From the cell containing the given text, extract its center point as [x, y] coordinate. 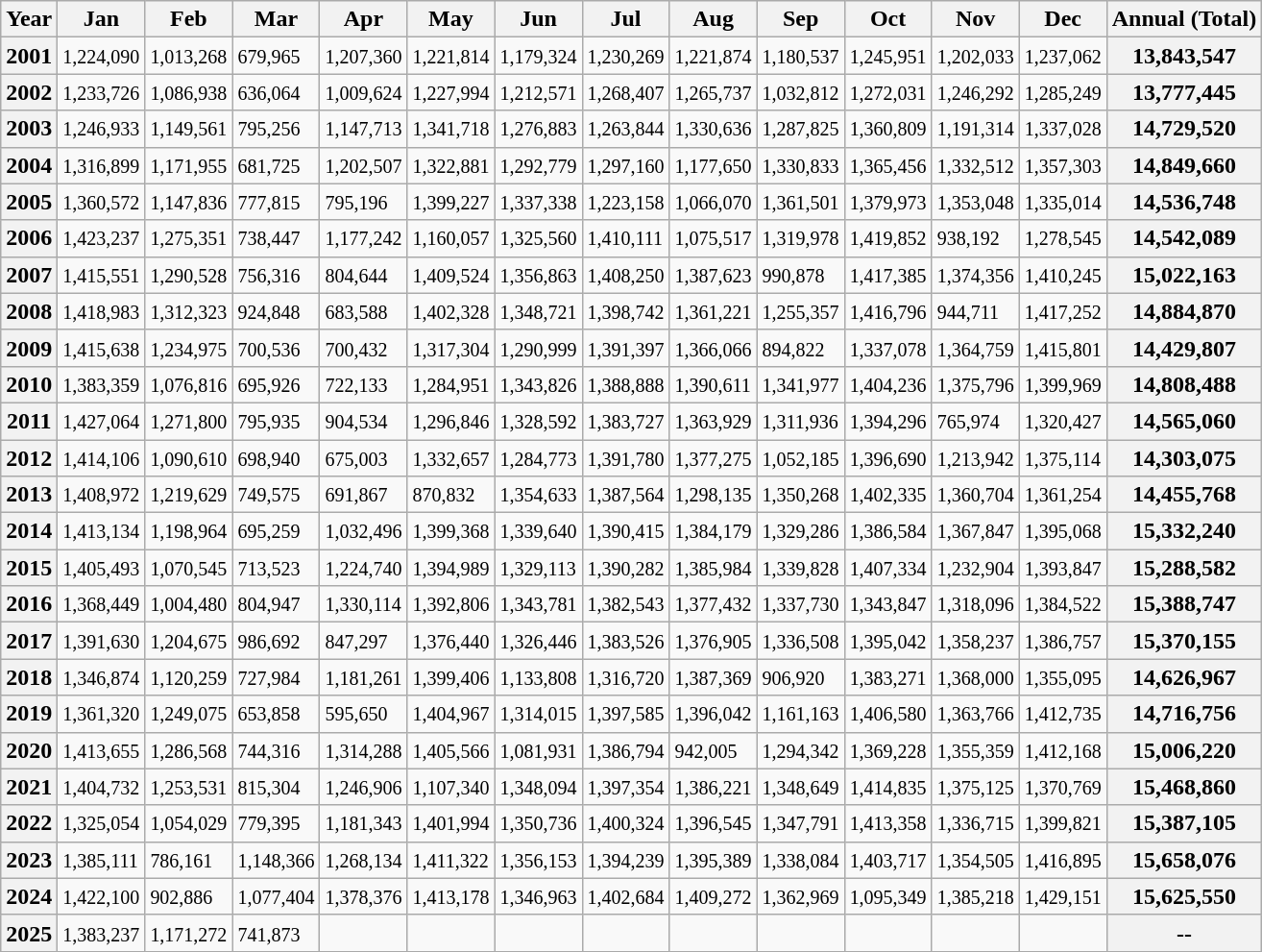
1,330,114 [363, 604]
1,133,808 [538, 677]
1,355,359 [976, 750]
1,415,551 [102, 275]
1,393,847 [1062, 568]
15,658,076 [1184, 860]
1,360,809 [887, 129]
906,920 [801, 677]
1,311,936 [801, 421]
1,408,972 [102, 495]
1,383,526 [626, 641]
1,417,252 [1062, 311]
1,177,242 [363, 238]
1,343,847 [887, 604]
1,230,269 [626, 56]
1,290,999 [538, 348]
1,335,014 [1062, 202]
2008 [29, 311]
1,278,545 [1062, 238]
1,407,334 [887, 568]
1,221,814 [451, 56]
2015 [29, 568]
1,405,493 [102, 568]
795,935 [277, 421]
944,711 [976, 311]
1,412,168 [1062, 750]
1,394,989 [451, 568]
679,965 [277, 56]
902,886 [188, 896]
815,304 [277, 787]
749,575 [277, 495]
14,808,488 [1184, 384]
1,384,179 [713, 531]
1,314,015 [538, 714]
1,120,259 [188, 677]
1,325,054 [102, 823]
1,375,796 [976, 384]
1,353,048 [976, 202]
741,873 [277, 933]
1,271,800 [188, 421]
1,202,033 [976, 56]
683,588 [363, 311]
2012 [29, 458]
636,064 [277, 92]
1,377,275 [713, 458]
1,391,630 [102, 641]
1,149,561 [188, 129]
1,086,938 [188, 92]
1,147,836 [188, 202]
Mar [277, 19]
700,432 [363, 348]
1,207,360 [363, 56]
1,369,228 [887, 750]
1,383,271 [887, 677]
Annual (Total) [1184, 19]
2009 [29, 348]
14,849,660 [1184, 165]
15,625,550 [1184, 896]
1,032,496 [363, 531]
1,272,031 [887, 92]
1,013,268 [188, 56]
2001 [29, 56]
1,415,638 [102, 348]
1,409,272 [713, 896]
1,368,000 [976, 677]
738,447 [277, 238]
1,361,501 [801, 202]
1,419,852 [887, 238]
1,275,351 [188, 238]
1,329,113 [538, 568]
1,337,078 [887, 348]
Nov [976, 19]
1,317,304 [451, 348]
1,294,342 [801, 750]
1,411,322 [451, 860]
1,284,951 [451, 384]
1,268,134 [363, 860]
1,255,357 [801, 311]
1,390,415 [626, 531]
14,716,756 [1184, 714]
1,374,356 [976, 275]
1,378,376 [363, 896]
1,355,095 [1062, 677]
2023 [29, 860]
1,395,042 [887, 641]
1,212,571 [538, 92]
1,246,906 [363, 787]
2003 [29, 129]
1,408,250 [626, 275]
1,204,675 [188, 641]
1,326,446 [538, 641]
1,368,449 [102, 604]
1,227,994 [451, 92]
942,005 [713, 750]
1,383,727 [626, 421]
1,346,963 [538, 896]
1,364,759 [976, 348]
1,147,713 [363, 129]
1,394,239 [626, 860]
1,394,296 [887, 421]
1,398,742 [626, 311]
1,390,611 [713, 384]
1,276,883 [538, 129]
2016 [29, 604]
14,536,748 [1184, 202]
786,161 [188, 860]
1,376,440 [451, 641]
1,181,261 [363, 677]
2020 [29, 750]
1,107,340 [451, 787]
1,316,899 [102, 165]
2011 [29, 421]
1,312,323 [188, 311]
1,347,791 [801, 823]
1,263,844 [626, 129]
1,385,111 [102, 860]
1,363,929 [713, 421]
744,316 [277, 750]
1,400,324 [626, 823]
1,358,237 [976, 641]
2019 [29, 714]
894,822 [801, 348]
14,729,520 [1184, 129]
1,292,779 [538, 165]
1,253,531 [188, 787]
1,399,406 [451, 677]
990,878 [801, 275]
1,356,153 [538, 860]
Oct [887, 19]
1,361,320 [102, 714]
Sep [801, 19]
1,348,649 [801, 787]
1,338,084 [801, 860]
1,237,062 [1062, 56]
1,362,969 [801, 896]
1,387,369 [713, 677]
1,343,826 [538, 384]
1,399,227 [451, 202]
1,232,904 [976, 568]
1,382,543 [626, 604]
1,350,736 [538, 823]
1,396,690 [887, 458]
700,536 [277, 348]
1,396,545 [713, 823]
1,395,068 [1062, 531]
1,286,568 [188, 750]
1,348,721 [538, 311]
1,329,286 [801, 531]
1,350,268 [801, 495]
1,081,931 [538, 750]
1,410,111 [626, 238]
1,404,236 [887, 384]
1,390,282 [626, 568]
2004 [29, 165]
1,319,978 [801, 238]
Year [29, 19]
1,356,863 [538, 275]
691,867 [363, 495]
1,224,740 [363, 568]
938,192 [976, 238]
Aug [713, 19]
1,318,096 [976, 604]
1,320,427 [1062, 421]
1,399,821 [1062, 823]
1,413,655 [102, 750]
1,357,303 [1062, 165]
1,336,508 [801, 641]
1,354,505 [976, 860]
870,832 [451, 495]
1,337,730 [801, 604]
804,644 [363, 275]
2018 [29, 677]
1,385,218 [976, 896]
1,219,629 [188, 495]
1,375,125 [976, 787]
1,361,221 [713, 311]
695,259 [277, 531]
15,388,747 [1184, 604]
1,337,028 [1062, 129]
1,402,328 [451, 311]
1,339,828 [801, 568]
1,401,994 [451, 823]
1,285,249 [1062, 92]
1,075,517 [713, 238]
1,392,806 [451, 604]
1,090,610 [188, 458]
1,413,178 [451, 896]
727,984 [277, 677]
1,427,064 [102, 421]
1,404,967 [451, 714]
1,403,717 [887, 860]
1,417,385 [887, 275]
14,455,768 [1184, 495]
1,343,781 [538, 604]
2002 [29, 92]
1,360,572 [102, 202]
1,413,358 [887, 823]
1,341,718 [451, 129]
15,387,105 [1184, 823]
1,414,106 [102, 458]
1,413,134 [102, 531]
2025 [29, 933]
15,022,163 [1184, 275]
779,395 [277, 823]
1,391,780 [626, 458]
1,414,835 [887, 787]
15,288,582 [1184, 568]
1,296,846 [451, 421]
1,384,522 [1062, 604]
1,332,512 [976, 165]
1,290,528 [188, 275]
1,422,100 [102, 896]
1,391,397 [626, 348]
13,777,445 [1184, 92]
1,365,456 [887, 165]
1,066,070 [713, 202]
1,397,354 [626, 787]
1,009,624 [363, 92]
13,843,547 [1184, 56]
2022 [29, 823]
1,287,825 [801, 129]
1,339,640 [538, 531]
698,940 [277, 458]
Jun [538, 19]
1,409,524 [451, 275]
795,196 [363, 202]
1,179,324 [538, 56]
2010 [29, 384]
1,410,245 [1062, 275]
1,387,564 [626, 495]
1,032,812 [801, 92]
1,415,801 [1062, 348]
1,328,592 [538, 421]
681,725 [277, 165]
1,160,057 [451, 238]
2014 [29, 531]
1,386,794 [626, 750]
2013 [29, 495]
1,177,650 [713, 165]
Feb [188, 19]
713,523 [277, 568]
1,332,657 [451, 458]
14,303,075 [1184, 458]
1,387,623 [713, 275]
1,341,977 [801, 384]
1,396,042 [713, 714]
1,213,942 [976, 458]
Jan [102, 19]
1,298,135 [713, 495]
1,297,160 [626, 165]
695,926 [277, 384]
1,361,254 [1062, 495]
2007 [29, 275]
15,006,220 [1184, 750]
1,388,888 [626, 384]
14,626,967 [1184, 677]
1,198,964 [188, 531]
1,330,833 [801, 165]
1,004,480 [188, 604]
2024 [29, 896]
1,233,726 [102, 92]
1,171,272 [188, 933]
-- [1184, 933]
1,399,969 [1062, 384]
2006 [29, 238]
14,542,089 [1184, 238]
1,077,404 [277, 896]
1,397,585 [626, 714]
1,429,151 [1062, 896]
1,246,292 [976, 92]
14,565,060 [1184, 421]
1,325,560 [538, 238]
722,133 [363, 384]
1,399,368 [451, 531]
2017 [29, 641]
1,224,090 [102, 56]
1,221,874 [713, 56]
1,234,975 [188, 348]
1,245,951 [887, 56]
1,376,905 [713, 641]
15,468,860 [1184, 787]
1,268,407 [626, 92]
1,346,874 [102, 677]
1,052,185 [801, 458]
847,297 [363, 641]
1,402,335 [887, 495]
1,412,735 [1062, 714]
1,054,029 [188, 823]
1,265,737 [713, 92]
756,316 [277, 275]
1,423,237 [102, 238]
1,181,343 [363, 823]
Jul [626, 19]
1,386,221 [713, 787]
1,360,704 [976, 495]
Apr [363, 19]
1,223,158 [626, 202]
1,337,338 [538, 202]
2005 [29, 202]
1,070,545 [188, 568]
675,003 [363, 458]
1,330,636 [713, 129]
765,974 [976, 421]
595,650 [363, 714]
1,191,314 [976, 129]
1,386,757 [1062, 641]
653,858 [277, 714]
777,815 [277, 202]
15,332,240 [1184, 531]
1,405,566 [451, 750]
1,148,366 [277, 860]
1,366,066 [713, 348]
1,314,288 [363, 750]
14,884,870 [1184, 311]
1,316,720 [626, 677]
924,848 [277, 311]
1,180,537 [801, 56]
1,348,094 [538, 787]
14,429,807 [1184, 348]
1,202,507 [363, 165]
1,354,633 [538, 495]
1,161,163 [801, 714]
1,095,349 [887, 896]
795,256 [277, 129]
2021 [29, 787]
1,416,796 [887, 311]
1,383,359 [102, 384]
May [451, 19]
1,076,816 [188, 384]
1,416,895 [1062, 860]
1,246,933 [102, 129]
1,395,389 [713, 860]
1,171,955 [188, 165]
1,383,237 [102, 933]
1,406,580 [887, 714]
1,284,773 [538, 458]
1,322,881 [451, 165]
1,336,715 [976, 823]
1,418,983 [102, 311]
1,377,432 [713, 604]
1,249,075 [188, 714]
1,385,984 [713, 568]
1,402,684 [626, 896]
904,534 [363, 421]
1,386,584 [887, 531]
1,370,769 [1062, 787]
1,367,847 [976, 531]
Dec [1062, 19]
1,379,973 [887, 202]
15,370,155 [1184, 641]
1,363,766 [976, 714]
1,375,114 [1062, 458]
804,947 [277, 604]
986,692 [277, 641]
1,404,732 [102, 787]
